Extract the [X, Y] coordinate from the center of the cell holding the provided text.  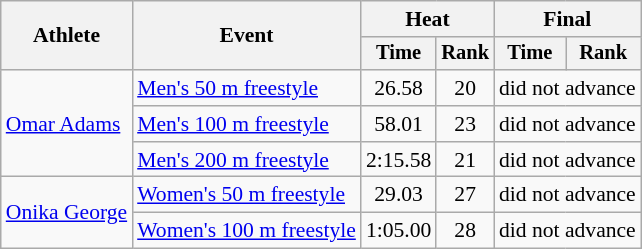
Heat [428, 19]
Men's 200 m freestyle [246, 160]
2:15.58 [398, 160]
58.01 [398, 124]
Men's 50 m freestyle [246, 88]
Final [568, 19]
28 [465, 231]
21 [465, 160]
Omar Adams [66, 124]
Onika George [66, 212]
Men's 100 m freestyle [246, 124]
Women's 50 m freestyle [246, 195]
Event [246, 36]
29.03 [398, 195]
Women's 100 m freestyle [246, 231]
23 [465, 124]
1:05.00 [398, 231]
26.58 [398, 88]
27 [465, 195]
Athlete [66, 36]
20 [465, 88]
